Detect which cell encompasses the target text, then output its (X, Y) center coordinate. 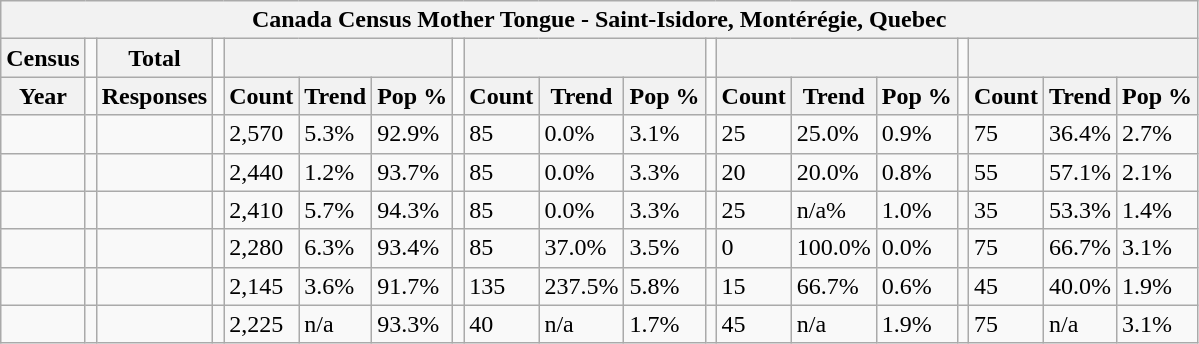
40.0% (1080, 286)
Canada Census Mother Tongue - Saint-Isidore, Montérégie, Quebec (600, 20)
6.3% (336, 248)
40 (502, 324)
93.4% (412, 248)
25.0% (834, 134)
91.7% (412, 286)
20 (754, 172)
1.2% (336, 172)
0 (754, 248)
2,570 (262, 134)
1.7% (664, 324)
36.4% (1080, 134)
37.0% (582, 248)
2,440 (262, 172)
92.9% (412, 134)
94.3% (412, 210)
100.0% (834, 248)
35 (1006, 210)
5.8% (664, 286)
5.7% (336, 210)
2,280 (262, 248)
57.1% (1080, 172)
237.5% (582, 286)
3.5% (664, 248)
1.4% (1158, 210)
2,145 (262, 286)
0.8% (916, 172)
15 (754, 286)
2,410 (262, 210)
n/a% (834, 210)
20.0% (834, 172)
Total (154, 58)
93.7% (412, 172)
2.7% (1158, 134)
2.1% (1158, 172)
Responses (154, 96)
Census (43, 58)
2,225 (262, 324)
3.6% (336, 286)
0.6% (916, 286)
93.3% (412, 324)
0.9% (916, 134)
5.3% (336, 134)
55 (1006, 172)
135 (502, 286)
Year (43, 96)
1.0% (916, 210)
53.3% (1080, 210)
